From the cell containing the given text, extract its center point as [x, y] coordinate. 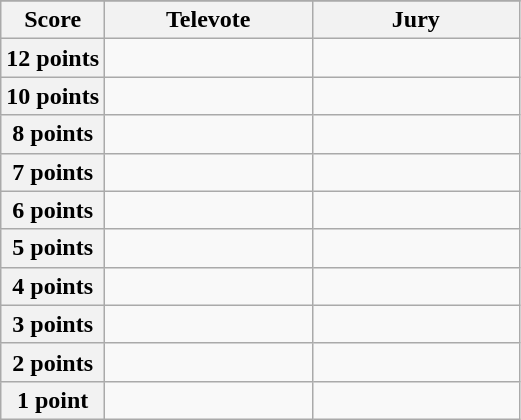
2 points [53, 362]
Jury [416, 20]
10 points [53, 96]
12 points [53, 58]
3 points [53, 324]
8 points [53, 134]
Score [53, 20]
1 point [53, 400]
7 points [53, 172]
5 points [53, 248]
4 points [53, 286]
6 points [53, 210]
Televote [209, 20]
